Pinpoint the cell where the given text exists, returning its [X, Y] midpoint coordinate. 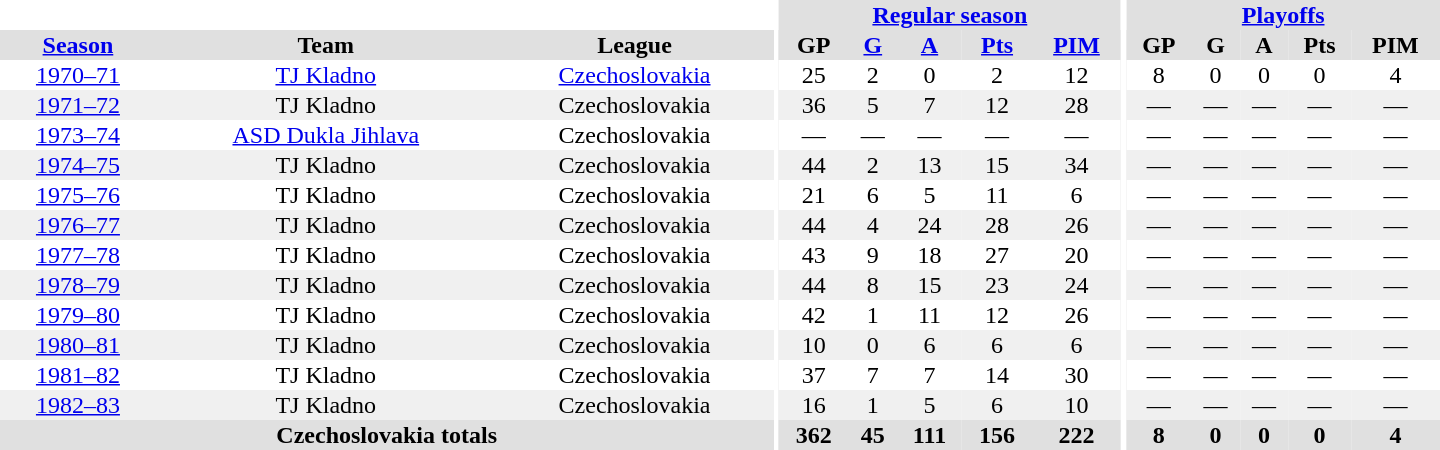
45 [873, 435]
1976–77 [78, 225]
37 [814, 375]
1977–78 [78, 255]
Czechoslovakia totals [386, 435]
1978–79 [78, 285]
18 [930, 255]
20 [1076, 255]
1975–76 [78, 195]
Playoffs [1283, 15]
36 [814, 105]
1982–83 [78, 405]
111 [930, 435]
43 [814, 255]
42 [814, 315]
1981–82 [78, 375]
27 [997, 255]
16 [814, 405]
League [635, 45]
1971–72 [78, 105]
Regular season [950, 15]
1974–75 [78, 165]
25 [814, 75]
14 [997, 375]
21 [814, 195]
1970–71 [78, 75]
13 [930, 165]
30 [1076, 375]
1980–81 [78, 345]
1979–80 [78, 315]
156 [997, 435]
9 [873, 255]
362 [814, 435]
23 [997, 285]
1973–74 [78, 135]
34 [1076, 165]
Season [78, 45]
Team [326, 45]
222 [1076, 435]
ASD Dukla Jihlava [326, 135]
